Provide the [X, Y] coordinate of the cell's center where the given text is located.  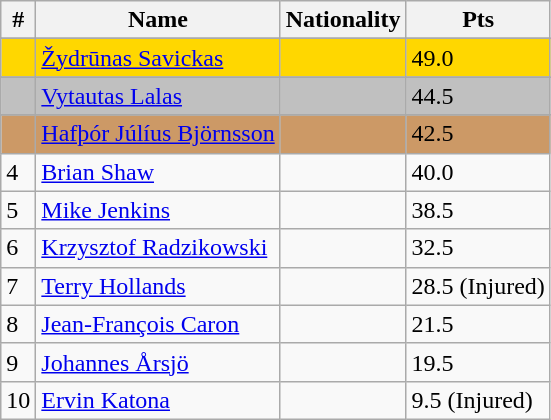
38.5 [478, 210]
19.5 [478, 362]
21.5 [478, 324]
44.5 [478, 96]
7 [18, 286]
4 [18, 172]
6 [18, 248]
5 [18, 210]
Žydrūnas Savickas [158, 58]
10 [18, 400]
Johannes Årsjö [158, 362]
Vytautas Lalas [158, 96]
Ervin Katona [158, 400]
9 [18, 362]
Pts [478, 20]
49.0 [478, 58]
Jean-François Caron [158, 324]
Hafþór Júlíus Björnsson [158, 134]
40.0 [478, 172]
Brian Shaw [158, 172]
8 [18, 324]
Nationality [343, 20]
Name [158, 20]
Mike Jenkins [158, 210]
Terry Hollands [158, 286]
Krzysztof Radzikowski [158, 248]
28.5 (Injured) [478, 286]
# [18, 20]
42.5 [478, 134]
9.5 (Injured) [478, 400]
32.5 [478, 248]
